Extract the (x, y) coordinate from the center of the cell holding the provided text.  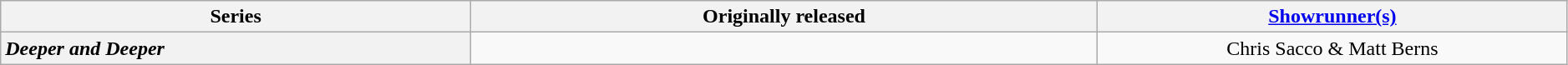
Originally released (784, 17)
Showrunner(s) (1333, 17)
Deeper and Deeper (236, 48)
Series (236, 17)
Chris Sacco & Matt Berns (1333, 48)
